Output the [x, y] coordinate of the center of the cell containing the given text.  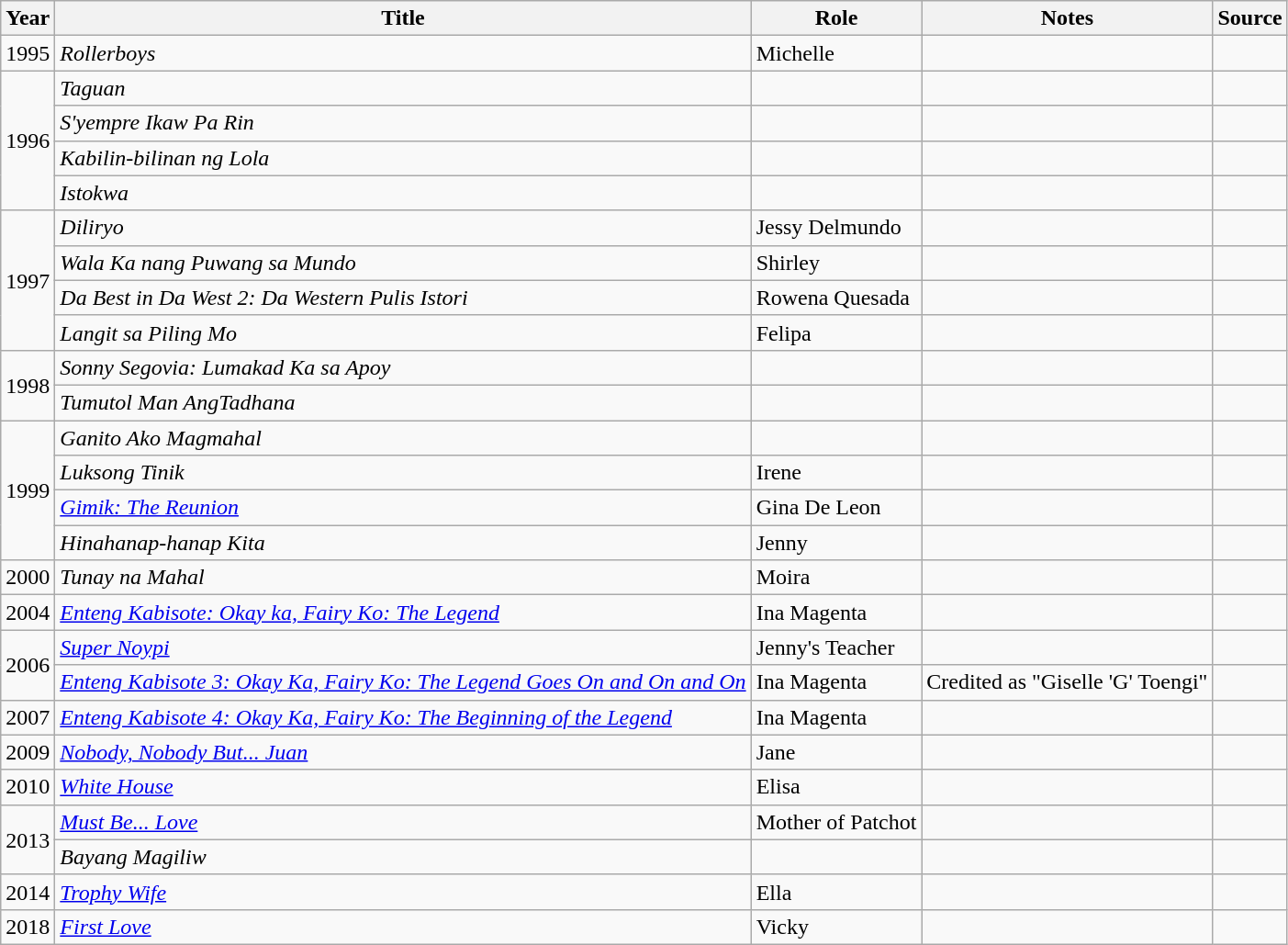
Rowena Quesada [836, 298]
Gina De Leon [836, 508]
Felipa [836, 332]
Must Be... Love [403, 822]
2018 [28, 927]
White House [403, 787]
Role [836, 18]
Sonny Segovia: Lumakad Ka sa Apoy [403, 367]
2014 [28, 892]
Elisa [836, 787]
Source [1250, 18]
Notes [1067, 18]
Istokwa [403, 193]
Nobody, Nobody But... Juan [403, 752]
Jenny's Teacher [836, 647]
2006 [28, 665]
1996 [28, 141]
2007 [28, 717]
Irene [836, 473]
Gimik: The Reunion [403, 508]
First Love [403, 927]
Enteng Kabisote 4: Okay Ka, Fairy Ko: The Beginning of the Legend [403, 717]
Enteng Kabisote: Okay ka, Fairy Ko: The Legend [403, 613]
1995 [28, 53]
Super Noypi [403, 647]
Mother of Patchot [836, 822]
2013 [28, 839]
2009 [28, 752]
Hinahanap-hanap Kita [403, 543]
Shirley [836, 263]
Tumutol Man AngTadhana [403, 402]
Trophy Wife [403, 892]
Wala Ka nang Puwang sa Mundo [403, 263]
2010 [28, 787]
Year [28, 18]
Diliryo [403, 228]
1999 [28, 490]
Taguan [403, 88]
1997 [28, 280]
Michelle [836, 53]
Moira [836, 578]
Rollerboys [403, 53]
Jane [836, 752]
Ella [836, 892]
Tunay na Mahal [403, 578]
S'yempre Ikaw Pa Rin [403, 123]
Da Best in Da West 2: Da Western Pulis Istori [403, 298]
Kabilin-bilinan ng Lola [403, 158]
Jenny [836, 543]
Vicky [836, 927]
Credited as "Giselle 'G' Toengi" [1067, 682]
Langit sa Piling Mo [403, 332]
Enteng Kabisote 3: Okay Ka, Fairy Ko: The Legend Goes On and On and On [403, 682]
Title [403, 18]
Jessy Delmundo [836, 228]
Ganito Ako Magmahal [403, 438]
Bayang Magiliw [403, 857]
Luksong Tinik [403, 473]
2000 [28, 578]
2004 [28, 613]
1998 [28, 385]
